From the cell containing the given text, extract its center point as [X, Y] coordinate. 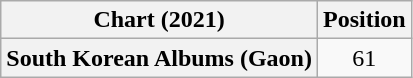
Position [364, 20]
South Korean Albums (Gaon) [160, 58]
61 [364, 58]
Chart (2021) [160, 20]
